Capture the cell that displays the provided text and extract its (x, y) central coordinate. 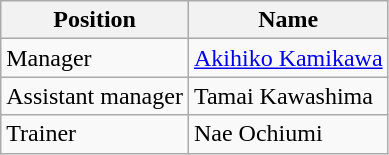
Tamai Kawashima (288, 96)
Name (288, 20)
Akihiko Kamikawa (288, 58)
Trainer (95, 134)
Manager (95, 58)
Position (95, 20)
Assistant manager (95, 96)
Nae Ochiumi (288, 134)
